Determine the (X, Y) coordinate at the center of the cell enclosing the given text.  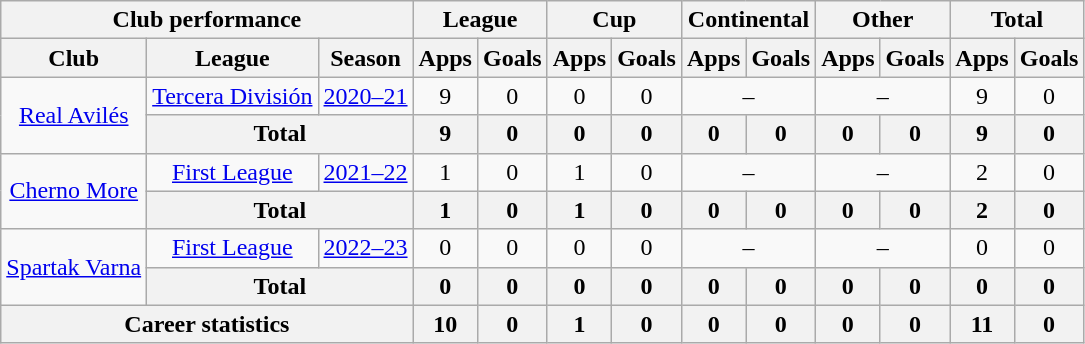
2021–22 (366, 172)
2022–23 (366, 248)
Continental (748, 20)
Cup (614, 20)
Season (366, 58)
Cherno More (74, 191)
Real Avilés (74, 115)
Other (883, 20)
10 (445, 324)
Spartak Varna (74, 267)
Tercera División (232, 96)
11 (982, 324)
Club performance (207, 20)
2020–21 (366, 96)
Career statistics (207, 324)
Club (74, 58)
